From the cell containing the given text, extract its center point as (x, y) coordinate. 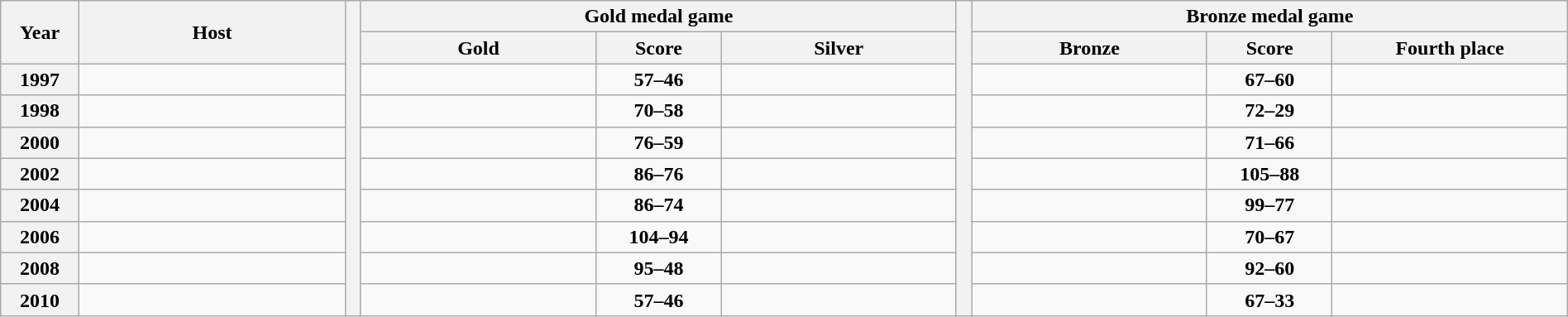
86–74 (659, 205)
Host (212, 32)
2000 (40, 142)
71–66 (1269, 142)
2004 (40, 205)
Silver (839, 48)
72–29 (1269, 111)
1998 (40, 111)
104–94 (659, 237)
Gold (478, 48)
86–76 (659, 174)
67–60 (1269, 79)
105–88 (1269, 174)
2006 (40, 237)
95–48 (659, 268)
Bronze (1089, 48)
2010 (40, 300)
Gold medal game (658, 17)
2002 (40, 174)
Year (40, 32)
70–58 (659, 111)
76–59 (659, 142)
99–77 (1269, 205)
Bronze medal game (1269, 17)
2008 (40, 268)
Fourth place (1450, 48)
67–33 (1269, 300)
70–67 (1269, 237)
1997 (40, 79)
92–60 (1269, 268)
